Pinpoint the cell where the given text exists, returning its [X, Y] midpoint coordinate. 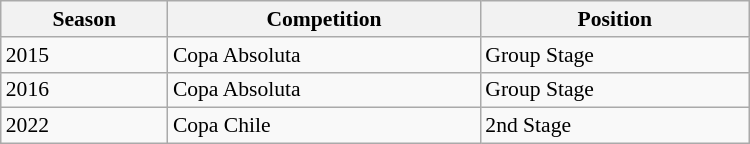
2016 [84, 90]
2022 [84, 126]
Competition [324, 19]
Season [84, 19]
2nd Stage [614, 126]
Copa Chile [324, 126]
Position [614, 19]
2015 [84, 54]
